Locate the cell with the specified text and output its [X, Y] center coordinate. 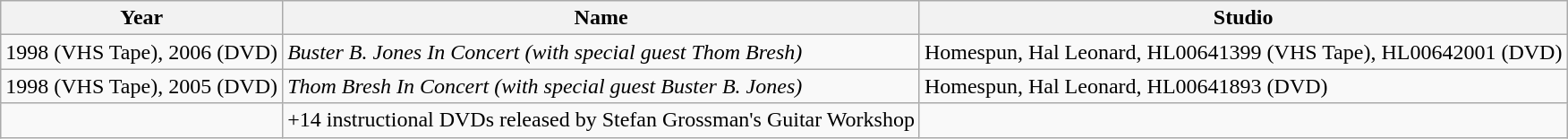
Year [141, 18]
Buster B. Jones In Concert (with special guest Thom Bresh) [601, 52]
+14 instructional DVDs released by Stefan Grossman's Guitar Workshop [601, 120]
Homespun, Hal Leonard, HL00641893 (DVD) [1242, 86]
Thom Bresh In Concert (with special guest Buster B. Jones) [601, 86]
1998 (VHS Tape), 2005 (DVD) [141, 86]
Studio [1242, 18]
1998 (VHS Tape), 2006 (DVD) [141, 52]
Homespun, Hal Leonard, HL00641399 (VHS Tape), HL00642001 (DVD) [1242, 52]
Name [601, 18]
